Extract the [X, Y] coordinate from the center of the cell holding the provided text.  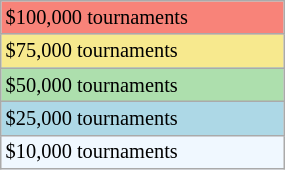
$50,000 tournaments [142, 85]
$10,000 tournaments [142, 152]
$25,000 tournaments [142, 118]
$75,000 tournaments [142, 51]
$100,000 tournaments [142, 17]
